Return [x, y] of the center of cell containing provided text 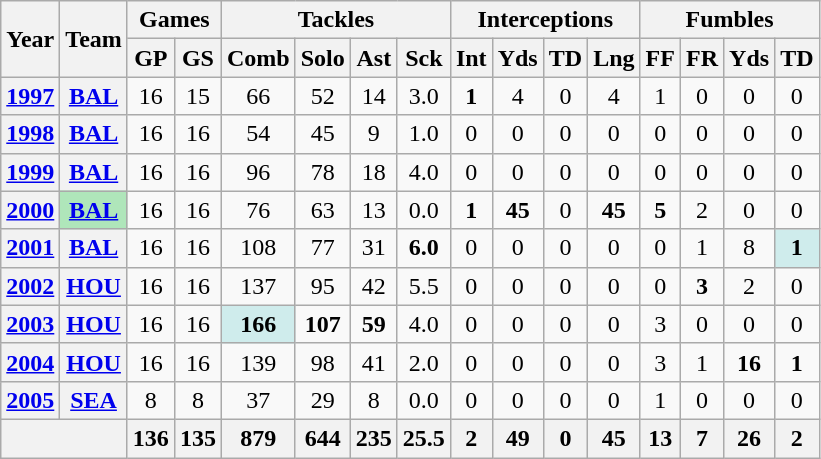
25.5 [424, 438]
2001 [30, 248]
Ast [374, 58]
139 [258, 362]
98 [322, 362]
5.5 [424, 286]
3.0 [424, 96]
5 [660, 210]
Sck [424, 58]
2005 [30, 400]
76 [258, 210]
41 [374, 362]
78 [322, 172]
63 [322, 210]
66 [258, 96]
14 [374, 96]
GP [150, 58]
42 [374, 286]
235 [374, 438]
Fumbles [730, 20]
18 [374, 172]
96 [258, 172]
52 [322, 96]
2004 [30, 362]
Games [174, 20]
6.0 [424, 248]
26 [750, 438]
879 [258, 438]
59 [374, 324]
Year [30, 39]
2003 [30, 324]
644 [322, 438]
1.0 [424, 134]
Int [471, 58]
Team [94, 39]
Lng [614, 58]
54 [258, 134]
107 [322, 324]
136 [150, 438]
SEA [94, 400]
Tackles [336, 20]
Solo [322, 58]
137 [258, 286]
GS [198, 58]
108 [258, 248]
29 [322, 400]
2002 [30, 286]
7 [702, 438]
37 [258, 400]
15 [198, 96]
FF [660, 58]
135 [198, 438]
1997 [30, 96]
2000 [30, 210]
9 [374, 134]
2.0 [424, 362]
95 [322, 286]
1999 [30, 172]
77 [322, 248]
Interceptions [545, 20]
31 [374, 248]
Comb [258, 58]
FR [702, 58]
1998 [30, 134]
166 [258, 324]
49 [518, 438]
